Provide the [x, y] coordinate of the cell's center where the given text is located.  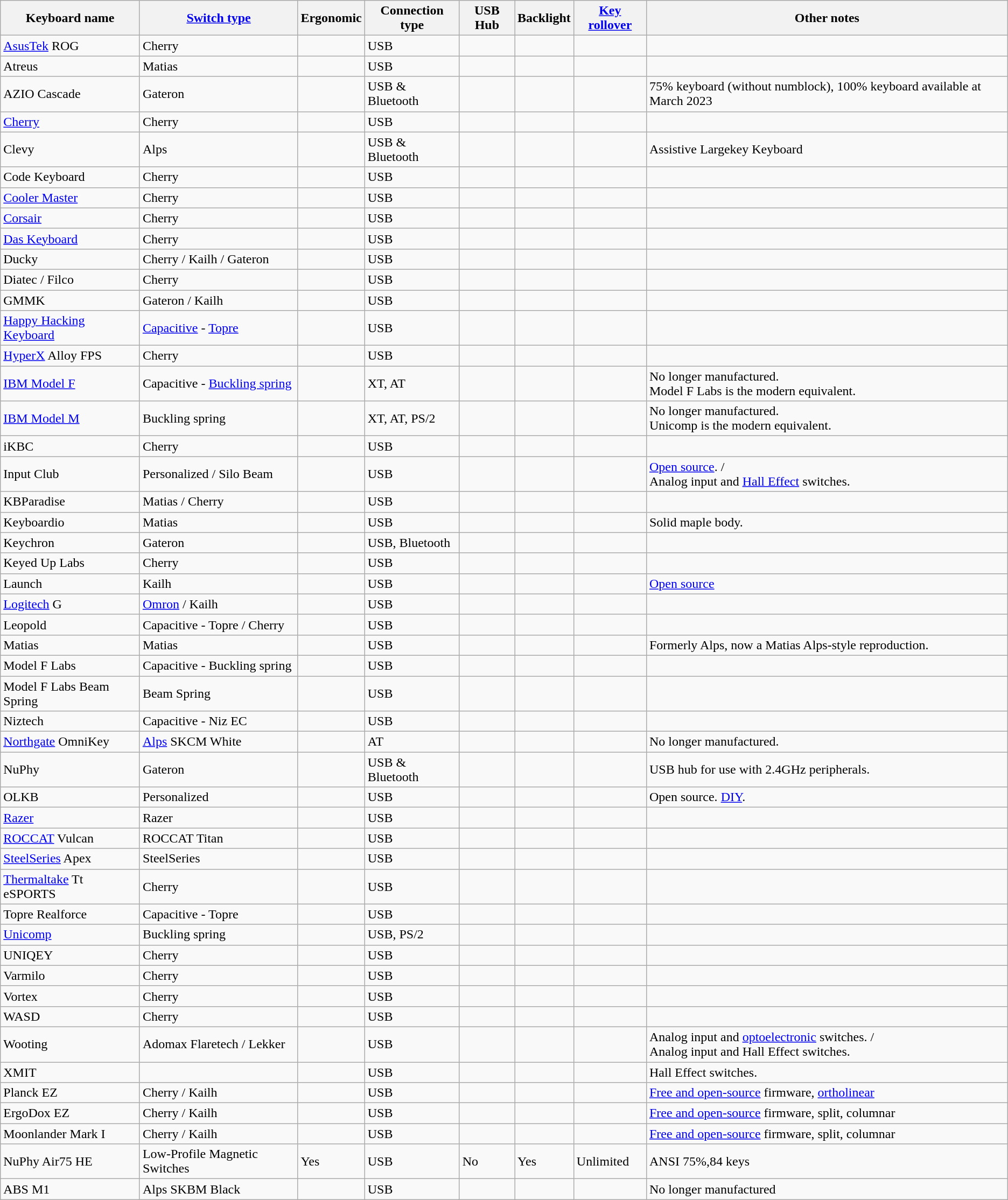
Low-Profile Magnetic Switches [219, 1162]
USB hub for use with 2.4GHz peripherals. [827, 770]
iKBC [70, 446]
Atreus [70, 66]
NuPhy [70, 770]
Formerly Alps, now a Matias Alps-style reproduction. [827, 645]
Varmilo [70, 976]
IBM Model M [70, 419]
Model F Labs [70, 665]
Ducky [70, 259]
UNIQEY [70, 955]
Wooting [70, 1044]
Open source [827, 584]
GMMK [70, 300]
Beam Spring [219, 693]
USB, PS/2 [412, 935]
Keychron [70, 543]
Unicomp [70, 935]
Das Keyboard [70, 238]
Omron / Kailh [219, 604]
No longer manufactured [827, 1189]
XT, AT [412, 383]
No longer manufactured. Model F Labs is the modern equivalent. [827, 383]
IBM Model F [70, 383]
Switch type [219, 18]
Code Keyboard [70, 177]
ROCCAT Vulcan [70, 838]
Open source. /Analog input and Hall Effect switches. [827, 474]
No [487, 1162]
Unlimited [610, 1162]
Other notes [827, 18]
XMIT [70, 1072]
Vortex [70, 996]
Keyboard name [70, 18]
Free and open-source firmware, ortholinear [827, 1093]
Cooler Master [70, 198]
Alps SKBM Black [219, 1189]
Diatec / Filco [70, 279]
Personalized [219, 797]
Cherry / Kailh / Gateron [219, 259]
Model F Labs Beam Spring [70, 693]
Keyboardio [70, 522]
Launch [70, 584]
Input Club [70, 474]
WASD [70, 1016]
ROCCAT Titan [219, 838]
Solid maple body. [827, 522]
Open source. DIY. [827, 797]
Logitech G [70, 604]
Key rollover [610, 18]
No longer manufactured.Unicomp is the modern equivalent. [827, 419]
Adomax Flaretech / Lekker [219, 1044]
Keyed Up Labs [70, 563]
OLKB [70, 797]
Hall Effect switches. [827, 1072]
Alps SKCM White [219, 742]
75% keyboard (without numblock), 100% keyboard available at March 2023 [827, 94]
ANSI 75%,84 keys [827, 1162]
Gateron / Kailh [219, 300]
Analog input and optoelectronic switches. /Analog input and Hall Effect switches. [827, 1044]
AsusTek ROG [70, 46]
Clevy [70, 150]
USB, Bluetooth [412, 543]
Happy Hacking Keyboard [70, 328]
Thermaltake Tt eSPORTS [70, 886]
ErgoDox EZ [70, 1113]
Moonlander Mark I [70, 1134]
No longer manufactured. [827, 742]
SteelSeries [219, 859]
NuPhy Air75 HE [70, 1162]
Assistive Largekey Keyboard [827, 150]
XT, AT, PS/2 [412, 419]
Corsair [70, 218]
Connectiontype [412, 18]
Personalized / Silo Beam [219, 474]
Capacitive - Topre / Cherry [219, 624]
Alps [219, 150]
Leopold [70, 624]
SteelSeries Apex [70, 859]
Ergonomic [331, 18]
Planck EZ [70, 1093]
USB Hub [487, 18]
Capacitive - Niz EC [219, 721]
AT [412, 742]
AZIO Cascade [70, 94]
ABS M1 [70, 1189]
KBParadise [70, 502]
HyperX Alloy FPS [70, 356]
Topre Realforce [70, 914]
Kailh [219, 584]
Backlight [544, 18]
Northgate OmniKey [70, 742]
Matias / Cherry [219, 502]
Niztech [70, 721]
